Scan for the cell matching the given text and deliver its (X, Y) coordinate at center. 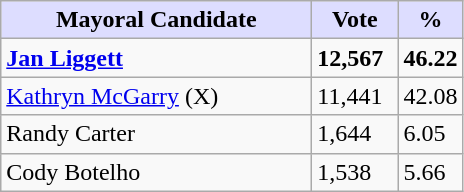
1,538 (355, 172)
Cody Botelho (156, 172)
% (430, 20)
46.22 (430, 58)
Mayoral Candidate (156, 20)
42.08 (430, 96)
Jan Liggett (156, 58)
11,441 (355, 96)
12,567 (355, 58)
6.05 (430, 134)
Randy Carter (156, 134)
5.66 (430, 172)
Kathryn McGarry (X) (156, 96)
Vote (355, 20)
1,644 (355, 134)
